Scan for the cell matching the given text and deliver its (X, Y) coordinate at center. 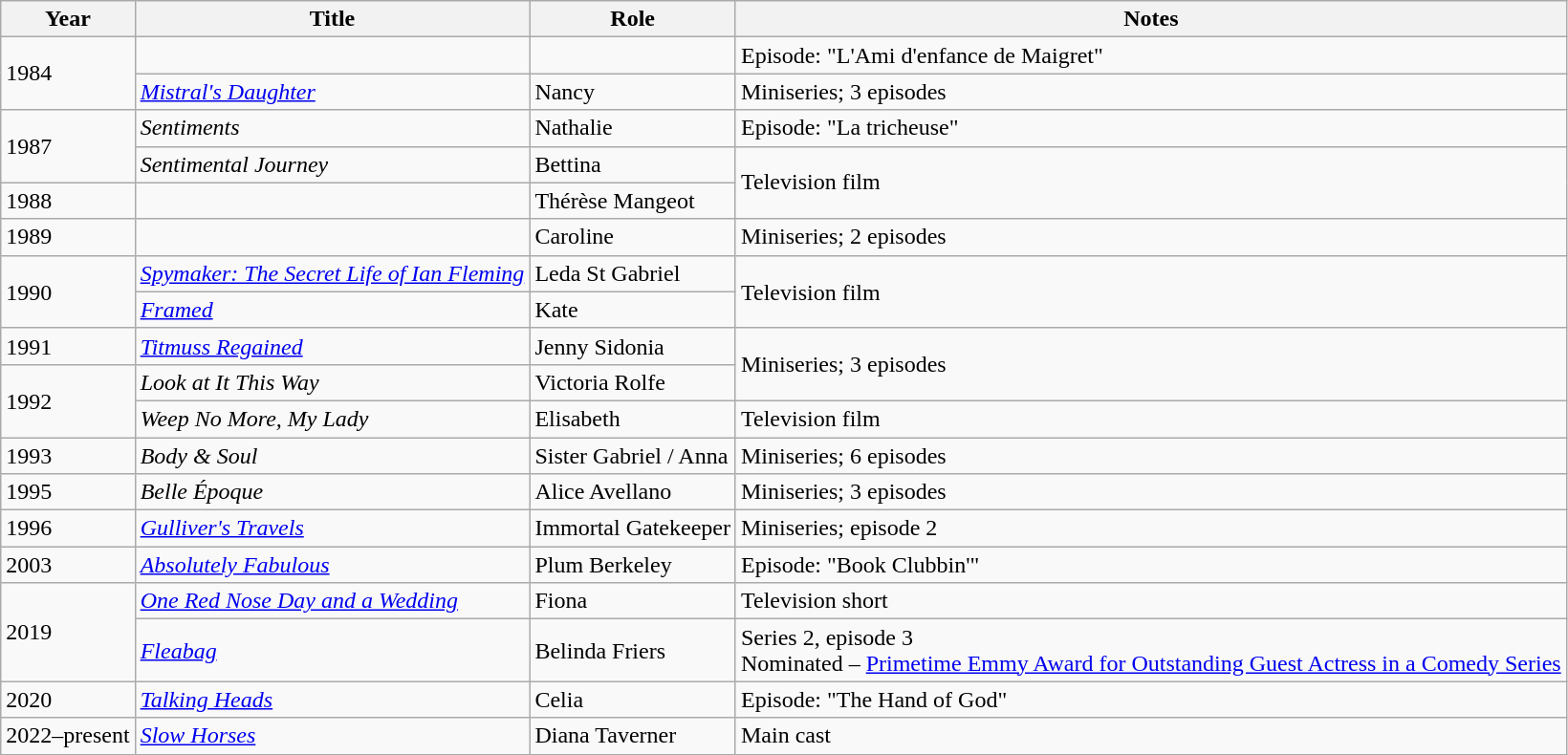
Sentiments (333, 128)
Victoria Rolfe (633, 382)
Bettina (633, 164)
Spymaker: The Secret Life of Ian Fleming (333, 273)
Belle Époque (333, 492)
1987 (68, 146)
Belinda Friers (633, 650)
2003 (68, 565)
One Red Nose Day and a Wedding (333, 601)
1995 (68, 492)
Nancy (633, 92)
2022–present (68, 736)
Framed (333, 310)
Jenny Sidonia (633, 346)
Main cast (1151, 736)
Gulliver's Travels (333, 528)
1990 (68, 291)
Immortal Gatekeeper (633, 528)
Kate (633, 310)
Alice Avellano (633, 492)
Elisabeth (633, 419)
2019 (68, 633)
Sister Gabriel / Anna (633, 456)
Titmuss Regained (333, 346)
Miniseries; episode 2 (1151, 528)
Plum Berkeley (633, 565)
Caroline (633, 237)
Absolutely Fabulous (333, 565)
Episode: "Book Clubbin'" (1151, 565)
1996 (68, 528)
Series 2, episode 3Nominated – Primetime Emmy Award for Outstanding Guest Actress in a Comedy Series (1151, 650)
Mistral's Daughter (333, 92)
Fiona (633, 601)
Celia (633, 700)
1993 (68, 456)
1988 (68, 201)
2020 (68, 700)
Talking Heads (333, 700)
Year (68, 19)
Weep No More, My Lady (333, 419)
Episode: "La tricheuse" (1151, 128)
Look at It This Way (333, 382)
Role (633, 19)
Sentimental Journey (333, 164)
Body & Soul (333, 456)
1991 (68, 346)
Title (333, 19)
1992 (68, 400)
Fleabag (333, 650)
Thérèse Mangeot (633, 201)
1984 (68, 74)
Episode: "L'Ami d'enfance de Maigret" (1151, 55)
Leda St Gabriel (633, 273)
Miniseries; 6 episodes (1151, 456)
Diana Taverner (633, 736)
Miniseries; 2 episodes (1151, 237)
Episode: "The Hand of God" (1151, 700)
1989 (68, 237)
Notes (1151, 19)
Television short (1151, 601)
Slow Horses (333, 736)
Nathalie (633, 128)
